Extract the [x, y] coordinate from the center of the cell holding the provided text.  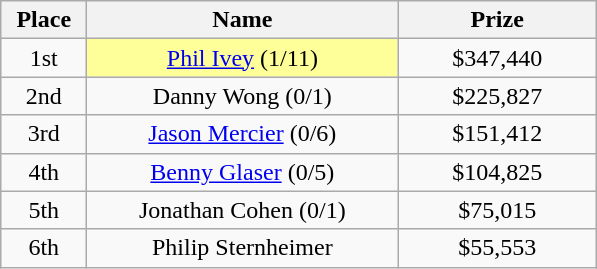
$75,015 [498, 210]
Danny Wong (0/1) [242, 96]
2nd [44, 96]
$151,412 [498, 134]
3rd [44, 134]
Phil Ivey (1/11) [242, 58]
4th [44, 172]
$225,827 [498, 96]
5th [44, 210]
Philip Sternheimer [242, 248]
Benny Glaser (0/5) [242, 172]
1st [44, 58]
Place [44, 20]
Prize [498, 20]
$347,440 [498, 58]
$104,825 [498, 172]
Jason Mercier (0/6) [242, 134]
Jonathan Cohen (0/1) [242, 210]
$55,553 [498, 248]
6th [44, 248]
Name [242, 20]
